Capture the cell that displays the provided text and extract its [x, y] central coordinate. 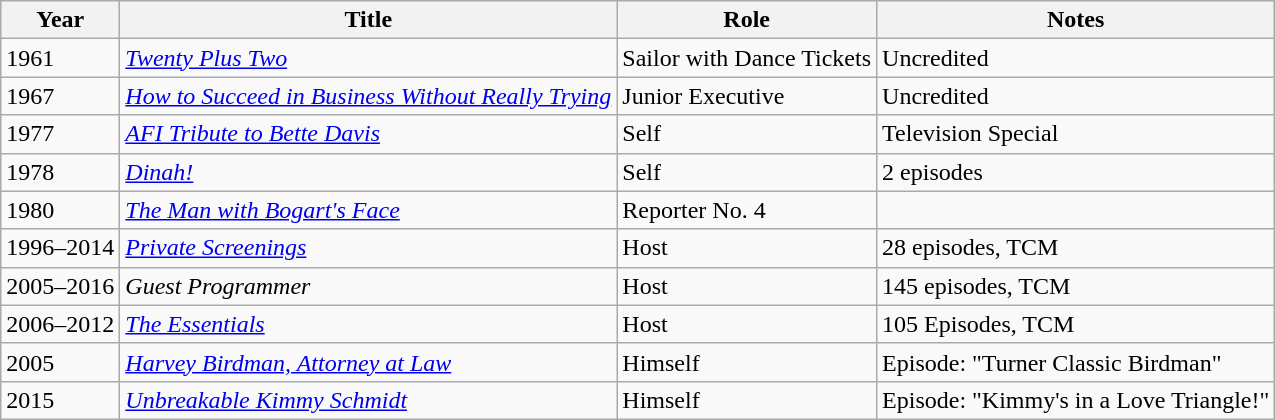
Dinah! [368, 172]
105 Episodes, TCM [1076, 324]
2015 [60, 400]
The Essentials [368, 324]
Unbreakable Kimmy Schmidt [368, 400]
1977 [60, 134]
Title [368, 20]
Role [747, 20]
2005 [60, 362]
Private Screenings [368, 248]
2005–2016 [60, 286]
The Man with Bogart's Face [368, 210]
Harvey Birdman, Attorney at Law [368, 362]
Guest Programmer [368, 286]
Sailor with Dance Tickets [747, 58]
145 episodes, TCM [1076, 286]
1978 [60, 172]
Episode: "Turner Classic Birdman" [1076, 362]
AFI Tribute to Bette Davis [368, 134]
1996–2014 [60, 248]
2 episodes [1076, 172]
2006–2012 [60, 324]
Junior Executive [747, 96]
Episode: "Kimmy's in a Love Triangle!" [1076, 400]
Television Special [1076, 134]
1980 [60, 210]
Twenty Plus Two [368, 58]
Year [60, 20]
1961 [60, 58]
1967 [60, 96]
Reporter No. 4 [747, 210]
28 episodes, TCM [1076, 248]
Notes [1076, 20]
How to Succeed in Business Without Really Trying [368, 96]
